Capture the cell that displays the provided text and extract its [X, Y] central coordinate. 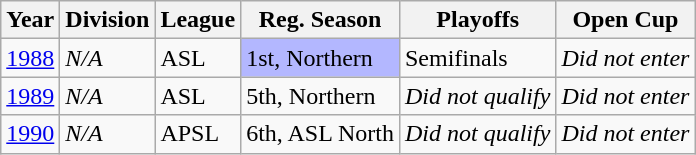
1st, Northern [320, 58]
1988 [30, 58]
1990 [30, 134]
Playoffs [477, 20]
APSL [198, 134]
Reg. Season [320, 20]
Division [108, 20]
Year [30, 20]
Semifinals [477, 58]
5th, Northern [320, 96]
1989 [30, 96]
Open Cup [626, 20]
League [198, 20]
6th, ASL North [320, 134]
